Scan for the cell matching the given text and deliver its [X, Y] coordinate at center. 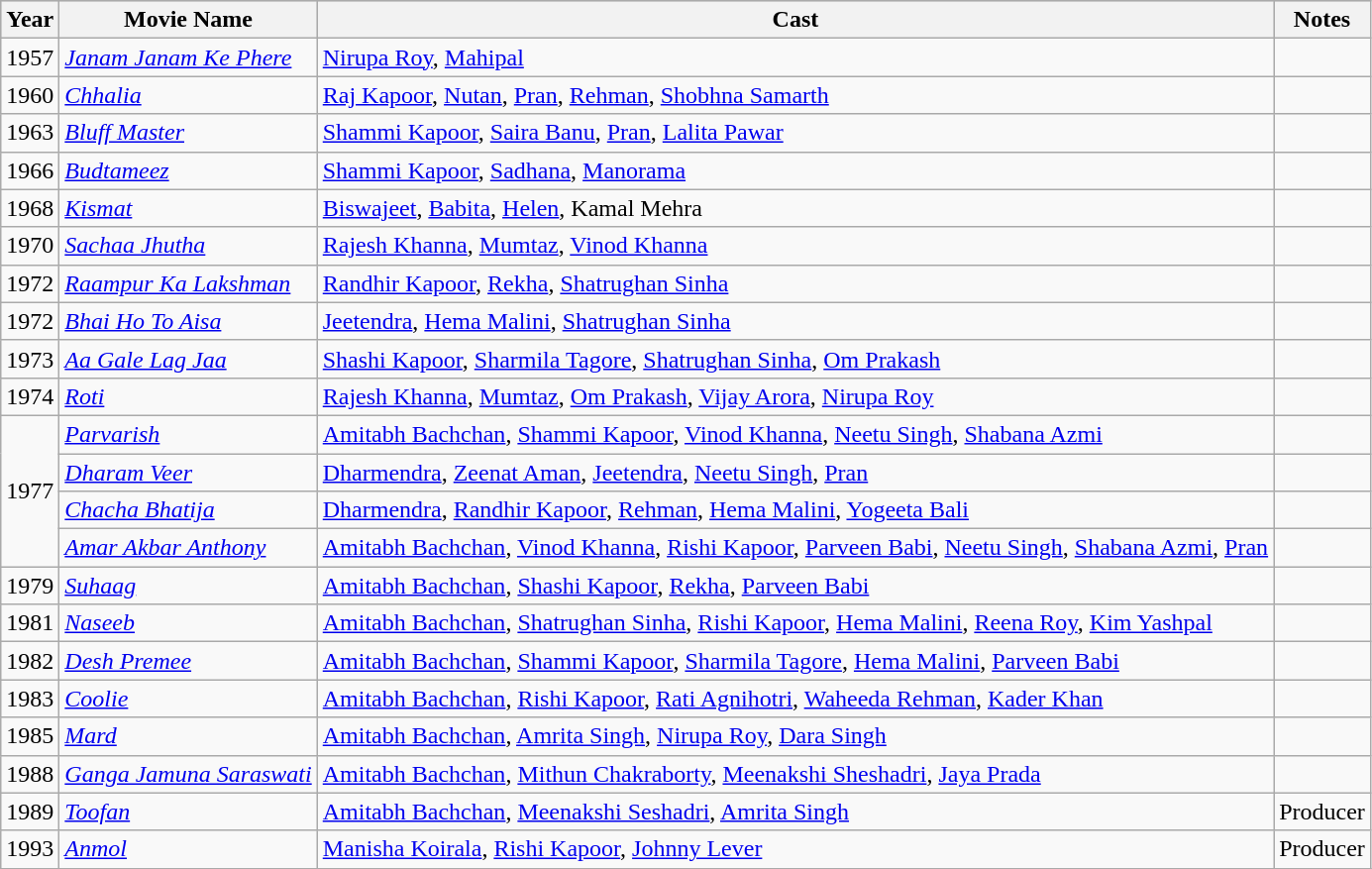
1966 [30, 170]
Raj Kapoor, Nutan, Pran, Rehman, Shobhna Samarth [794, 95]
Bluff Master [188, 133]
Shammi Kapoor, Saira Banu, Pran, Lalita Pawar [794, 133]
Amitabh Bachchan, Shatrughan Sinha, Rishi Kapoor, Hema Malini, Reena Roy, Kim Yashpal [794, 623]
1983 [30, 699]
Shammi Kapoor, Sadhana, Manorama [794, 170]
1968 [30, 208]
1993 [30, 849]
Roti [188, 396]
Biswajeet, Babita, Helen, Kamal Mehra [794, 208]
1977 [30, 490]
1973 [30, 359]
1985 [30, 736]
1981 [30, 623]
Amitabh Bachchan, Shashi Kapoor, Rekha, Parveen Babi [794, 586]
1974 [30, 396]
Year [30, 20]
Aa Gale Lag Jaa [188, 359]
Amitabh Bachchan, Vinod Khanna, Rishi Kapoor, Parveen Babi, Neetu Singh, Shabana Azmi, Pran [794, 548]
Shashi Kapoor, Sharmila Tagore, Shatrughan Sinha, Om Prakash [794, 359]
Chhalia [188, 95]
Amitabh Bachchan, Mithun Chakraborty, Meenakshi Sheshadri, Jaya Prada [794, 774]
Dharmendra, Zeenat Aman, Jeetendra, Neetu Singh, Pran [794, 473]
Rajesh Khanna, Mumtaz, Vinod Khanna [794, 246]
Toofan [188, 812]
Jeetendra, Hema Malini, Shatrughan Sinha [794, 321]
1963 [30, 133]
Amitabh Bachchan, Amrita Singh, Nirupa Roy, Dara Singh [794, 736]
Bhai Ho To Aisa [188, 321]
Amitabh Bachchan, Shammi Kapoor, Sharmila Tagore, Hema Malini, Parveen Babi [794, 661]
Anmol [188, 849]
Cast [794, 20]
Chacha Bhatija [188, 510]
Mard [188, 736]
1988 [30, 774]
Manisha Koirala, Rishi Kapoor, Johnny Lever [794, 849]
Amitabh Bachchan, Rishi Kapoor, Rati Agnihotri, Waheeda Rehman, Kader Khan [794, 699]
1979 [30, 586]
1957 [30, 57]
Parvarish [188, 434]
Kismat [188, 208]
1989 [30, 812]
Suhaag [188, 586]
1960 [30, 95]
Budtameez [188, 170]
Nirupa Roy, Mahipal [794, 57]
1982 [30, 661]
Coolie [188, 699]
Raampur Ka Lakshman [188, 283]
Amitabh Bachchan, Meenakshi Seshadri, Amrita Singh [794, 812]
Randhir Kapoor, Rekha, Shatrughan Sinha [794, 283]
Sachaa Jhutha [188, 246]
Notes [1322, 20]
Janam Janam Ke Phere [188, 57]
Rajesh Khanna, Mumtaz, Om Prakash, Vijay Arora, Nirupa Roy [794, 396]
1970 [30, 246]
Dharam Veer [188, 473]
Dharmendra, Randhir Kapoor, Rehman, Hema Malini, Yogeeta Bali [794, 510]
Ganga Jamuna Saraswati [188, 774]
Desh Premee [188, 661]
Amar Akbar Anthony [188, 548]
Naseeb [188, 623]
Amitabh Bachchan, Shammi Kapoor, Vinod Khanna, Neetu Singh, Shabana Azmi [794, 434]
Movie Name [188, 20]
